For the text-containing cell, return its midpoint in [X, Y] coordinate format. 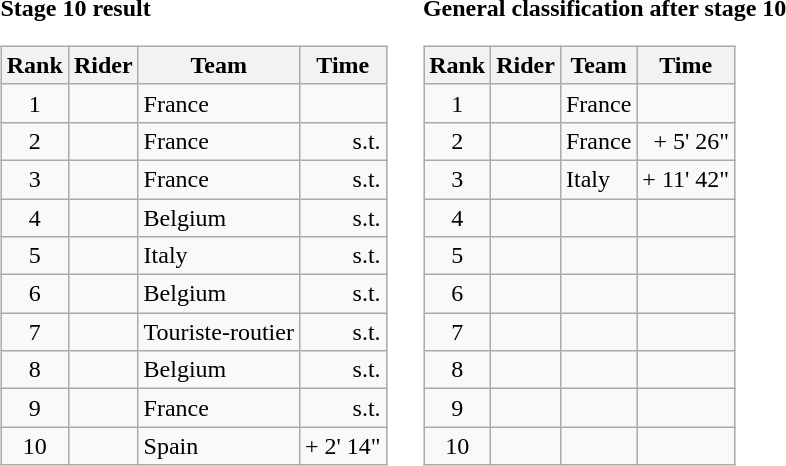
Spain [218, 446]
+ 2' 14" [342, 446]
+ 11' 42" [686, 179]
Touriste-routier [218, 332]
+ 5' 26" [686, 141]
